Locate the cell with the specified text and output its (x, y) center coordinate. 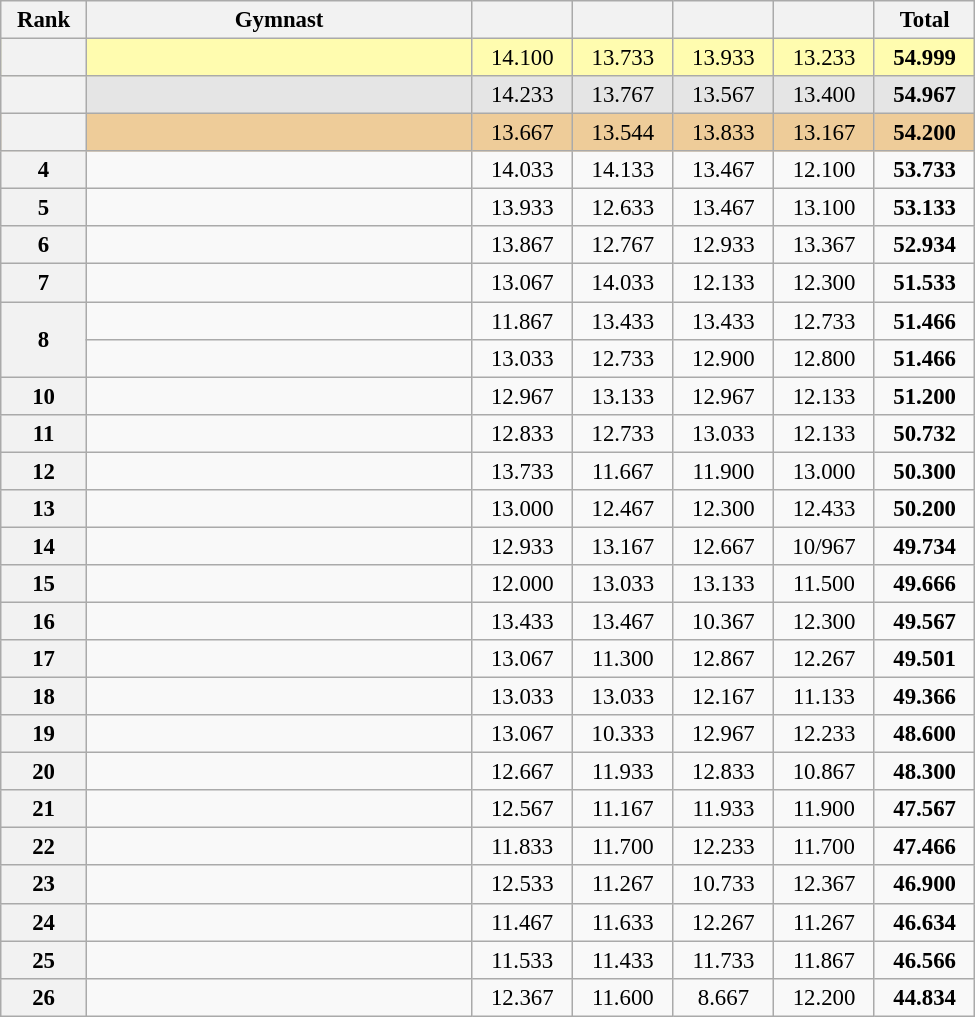
46.634 (924, 922)
11.733 (724, 960)
50.732 (924, 433)
24 (44, 922)
Gymnast (279, 20)
18 (44, 697)
50.300 (924, 471)
13.867 (522, 245)
48.600 (924, 734)
12 (44, 471)
54.200 (924, 133)
11.600 (624, 997)
8 (44, 340)
10.733 (724, 885)
49.567 (924, 621)
13.833 (724, 133)
46.900 (924, 885)
7 (44, 283)
14.133 (624, 170)
11.167 (624, 809)
12.900 (724, 358)
11.300 (624, 659)
16 (44, 621)
12.167 (724, 697)
11.833 (522, 847)
11.667 (624, 471)
4 (44, 170)
22 (44, 847)
10/967 (824, 546)
17 (44, 659)
25 (44, 960)
13.767 (624, 95)
12.800 (824, 358)
6 (44, 245)
10.367 (724, 621)
13.667 (522, 133)
14 (44, 546)
44.834 (924, 997)
19 (44, 734)
5 (44, 208)
Rank (44, 20)
12.767 (624, 245)
11.467 (522, 922)
11.500 (824, 584)
15 (44, 584)
23 (44, 885)
12.100 (824, 170)
54.967 (924, 95)
20 (44, 772)
13.233 (824, 58)
53.133 (924, 208)
50.200 (924, 509)
51.533 (924, 283)
12.633 (624, 208)
49.501 (924, 659)
14.233 (522, 95)
8.667 (724, 997)
12.533 (522, 885)
11.433 (624, 960)
Total (924, 20)
10.333 (624, 734)
14.100 (522, 58)
13.367 (824, 245)
12.000 (522, 584)
54.999 (924, 58)
53.733 (924, 170)
13.567 (724, 95)
52.934 (924, 245)
51.200 (924, 396)
13.400 (824, 95)
12.200 (824, 997)
47.567 (924, 809)
12.433 (824, 509)
46.566 (924, 960)
10.867 (824, 772)
12.467 (624, 509)
47.466 (924, 847)
48.300 (924, 772)
26 (44, 997)
49.366 (924, 697)
11.533 (522, 960)
12.867 (724, 659)
13 (44, 509)
10 (44, 396)
49.734 (924, 546)
11 (44, 433)
13.544 (624, 133)
11.133 (824, 697)
49.666 (924, 584)
13.100 (824, 208)
21 (44, 809)
12.567 (522, 809)
11.633 (624, 922)
